Locate the cell with the specified text and output its (x, y) center coordinate. 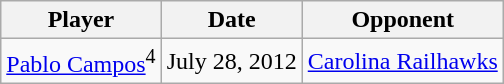
Opponent (402, 20)
Pablo Campos4 (81, 62)
July 28, 2012 (232, 62)
Player (81, 20)
Date (232, 20)
Carolina Railhawks (402, 62)
